Search for the cell housing the specified text and yield its [X, Y] center coordinate. 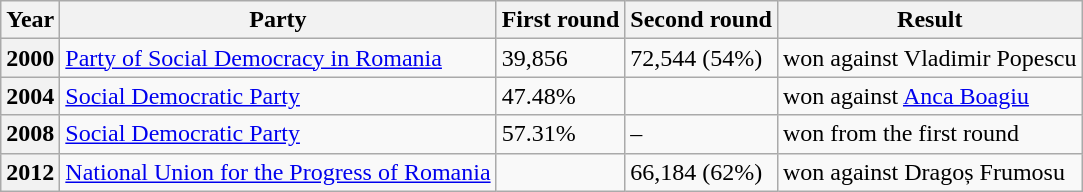
39,856 [560, 58]
won against Dragoș Frumosu [930, 172]
72,544 (54%) [702, 58]
won against Vladimir Popescu [930, 58]
Result [930, 20]
Party of Social Democracy in Romania [278, 58]
47.48% [560, 96]
Party [278, 20]
66,184 (62%) [702, 172]
won from the first round [930, 134]
won against Anca Boagiu [930, 96]
2004 [30, 96]
Second round [702, 20]
2008 [30, 134]
2012 [30, 172]
Year [30, 20]
57.31% [560, 134]
– [702, 134]
2000 [30, 58]
National Union for the Progress of Romania [278, 172]
First round [560, 20]
